Extract the (X, Y) coordinate from the center of the cell holding the provided text.  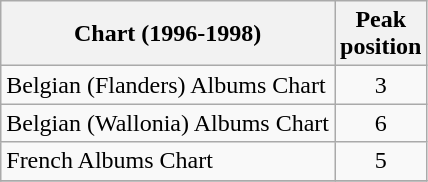
French Albums Chart (168, 161)
3 (380, 85)
Peakposition (380, 34)
5 (380, 161)
6 (380, 123)
Chart (1996-1998) (168, 34)
Belgian (Wallonia) Albums Chart (168, 123)
Belgian (Flanders) Albums Chart (168, 85)
